Scan for the cell matching the given text and deliver its (x, y) coordinate at center. 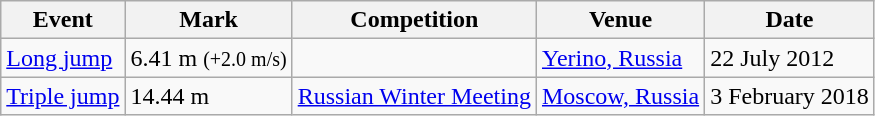
22 July 2012 (790, 58)
Russian Winter Meeting (414, 96)
Date (790, 20)
Mark (208, 20)
Moscow, Russia (620, 96)
Long jump (63, 58)
Competition (414, 20)
Venue (620, 20)
Yerino, Russia (620, 58)
Triple jump (63, 96)
3 February 2018 (790, 96)
6.41 m (+2.0 m/s) (208, 58)
Event (63, 20)
14.44 m (208, 96)
